Provide the (X, Y) coordinate of the cell's center where the given text is located.  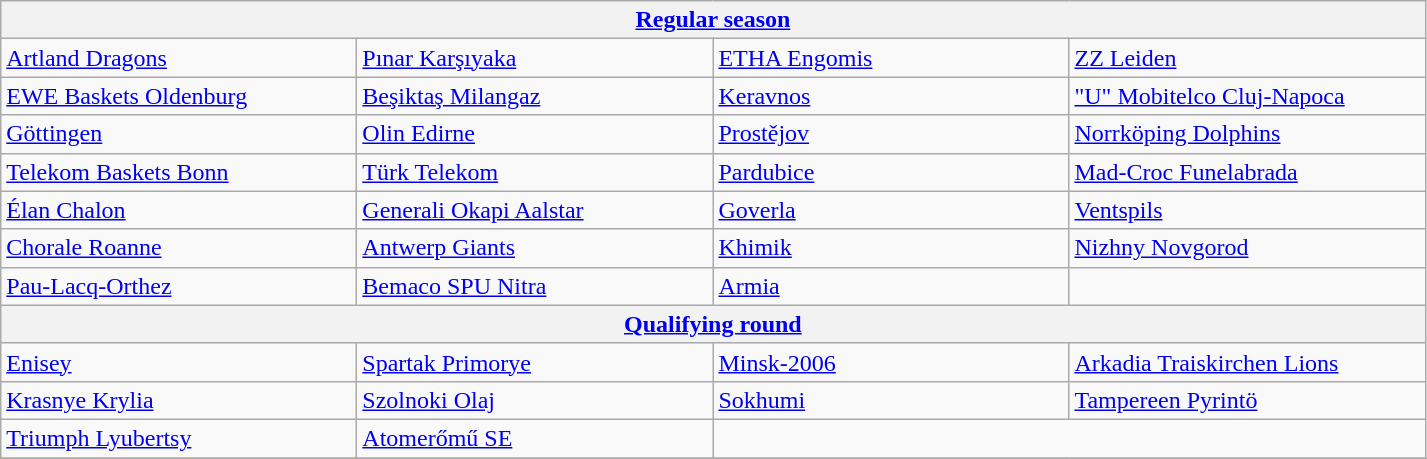
Prostějov (891, 134)
Antwerp Giants (535, 248)
EWE Baskets Oldenburg (179, 96)
Chorale Roanne (179, 248)
Nizhny Novgorod (1247, 248)
Generali Okapi Aalstar (535, 210)
Enisey (179, 362)
Sokhumi (891, 400)
Pau-Lacq-Orthez (179, 286)
Telekom Baskets Bonn (179, 172)
Minsk-2006 (891, 362)
Élan Chalon (179, 210)
Armia (891, 286)
Khimik (891, 248)
Bemaco SPU Nitra (535, 286)
ZZ Leiden (1247, 58)
Beşiktaş Milangaz (535, 96)
Türk Telekom (535, 172)
Keravnos (891, 96)
Krasnye Krylia (179, 400)
Olin Edirne (535, 134)
Spartak Primorye (535, 362)
Artland Dragons (179, 58)
Arkadia Traiskirchen Lions (1247, 362)
Ventspils (1247, 210)
Norrköping Dolphins (1247, 134)
Pınar Karşıyaka (535, 58)
Regular season (713, 20)
Szolnoki Olaj (535, 400)
Triumph Lyubertsy (179, 438)
Tampereen Pyrintö (1247, 400)
Atomerőmű SE (535, 438)
ETHA Engomis (891, 58)
"U" Mobitelco Cluj-Napoca (1247, 96)
Göttingen (179, 134)
Pardubice (891, 172)
Qualifying round (713, 324)
Mad-Croc Funelabrada (1247, 172)
Goverla (891, 210)
